Determine the [X, Y] coordinate at the center of the cell enclosing the given text.  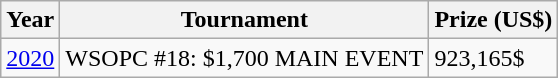
923,165$ [494, 58]
Year [30, 20]
Tournament [244, 20]
WSOPC #18: $1,700 MAIN EVENT [244, 58]
Prize (US$) [494, 20]
2020 [30, 58]
